Detect which cell encompasses the target text, then output its (x, y) center coordinate. 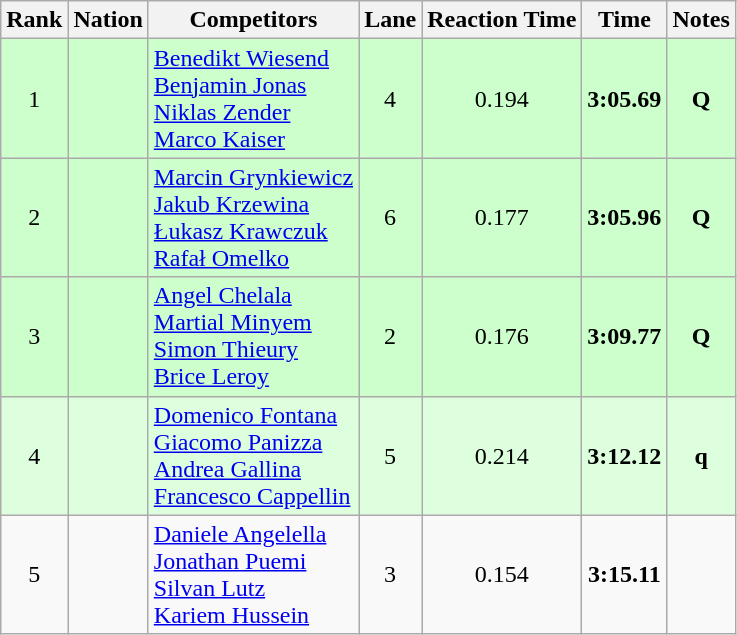
6 (390, 218)
Time (624, 20)
Rank (34, 20)
Notes (701, 20)
3:05.96 (624, 218)
0.154 (502, 574)
3:05.69 (624, 98)
0.194 (502, 98)
3:15.11 (624, 574)
Domenico FontanaGiacomo PanizzaAndrea GallinaFrancesco Cappellin (253, 456)
Competitors (253, 20)
1 (34, 98)
Angel ChelalaMartial MinyemSimon ThieuryBrice Leroy (253, 336)
0.214 (502, 456)
Nation (108, 20)
Reaction Time (502, 20)
3:09.77 (624, 336)
Lane (390, 20)
3:12.12 (624, 456)
Marcin GrynkiewiczJakub KrzewinaŁukasz KrawczukRafał Omelko (253, 218)
q (701, 456)
Daniele AngelellaJonathan PuemiSilvan LutzKariem Hussein (253, 574)
0.177 (502, 218)
Benedikt WiesendBenjamin JonasNiklas ZenderMarco Kaiser (253, 98)
0.176 (502, 336)
